Identify which cell holds the provided text, then report its (x, y) central coordinate. 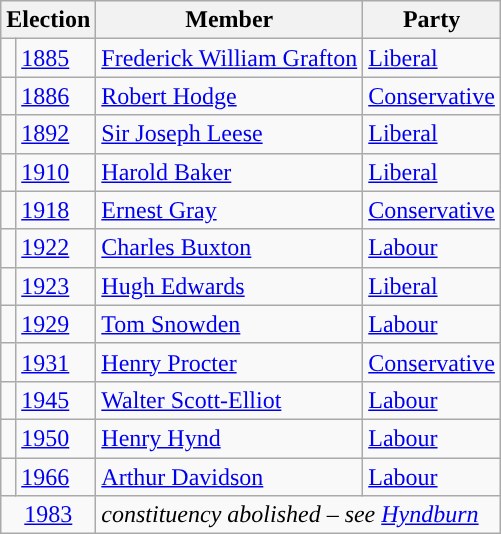
Henry Procter (230, 362)
Election (48, 20)
constituency abolished – see Hyndburn (298, 515)
1966 (56, 477)
Robert Hodge (230, 96)
Party (432, 20)
1950 (56, 438)
Hugh Edwards (230, 286)
1929 (56, 324)
Charles Buxton (230, 248)
1892 (56, 134)
Henry Hynd (230, 438)
Frederick William Grafton (230, 58)
Ernest Gray (230, 210)
1945 (56, 400)
1886 (56, 96)
1918 (56, 210)
Member (230, 20)
Walter Scott-Elliot (230, 400)
Arthur Davidson (230, 477)
1885 (56, 58)
1931 (56, 362)
Harold Baker (230, 172)
1910 (56, 172)
Sir Joseph Leese (230, 134)
1922 (56, 248)
1923 (56, 286)
1983 (48, 515)
Tom Snowden (230, 324)
